Scan for the cell matching the given text and deliver its [x, y] coordinate at center. 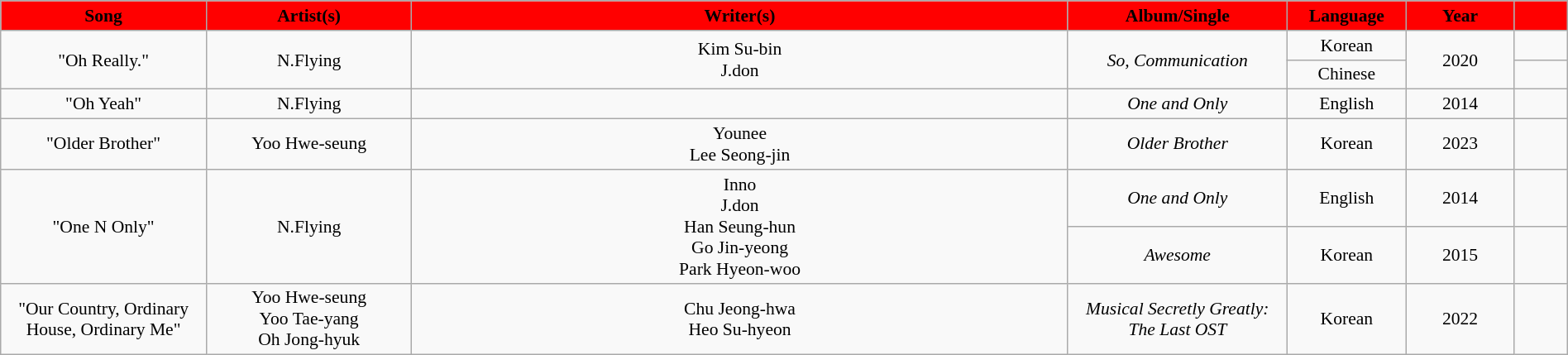
Artist(s) [308, 16]
Language [1346, 16]
Awesome [1178, 255]
"Our Country, Ordinary House, Ordinary Me" [104, 319]
Album/Single [1178, 16]
Writer(s) [739, 16]
2020 [1460, 60]
Musical Secretly Greatly: The Last OST [1178, 319]
"Oh Really." [104, 60]
Year [1460, 16]
Chinese [1346, 74]
Inno J.don Han Seung-hun Go Jin-yeong Park Hyeon-woo [739, 226]
So, Communication [1178, 60]
Older Brother [1178, 144]
Kim Su-bin J.don [739, 60]
Yoo Hwe-seung [308, 144]
2015 [1460, 255]
Younee Lee Seong-jin [739, 144]
Yoo Hwe-seung Yoo Tae-yang Oh Jong-hyuk [308, 319]
"One N Only" [104, 226]
"Older Brother" [104, 144]
2023 [1460, 144]
"Oh Yeah" [104, 104]
2022 [1460, 319]
Chu Jeong-hwa Heo Su-hyeon [739, 319]
Song [104, 16]
